Return the (x, y) coordinate for the center point of the cell that contains the specified text.  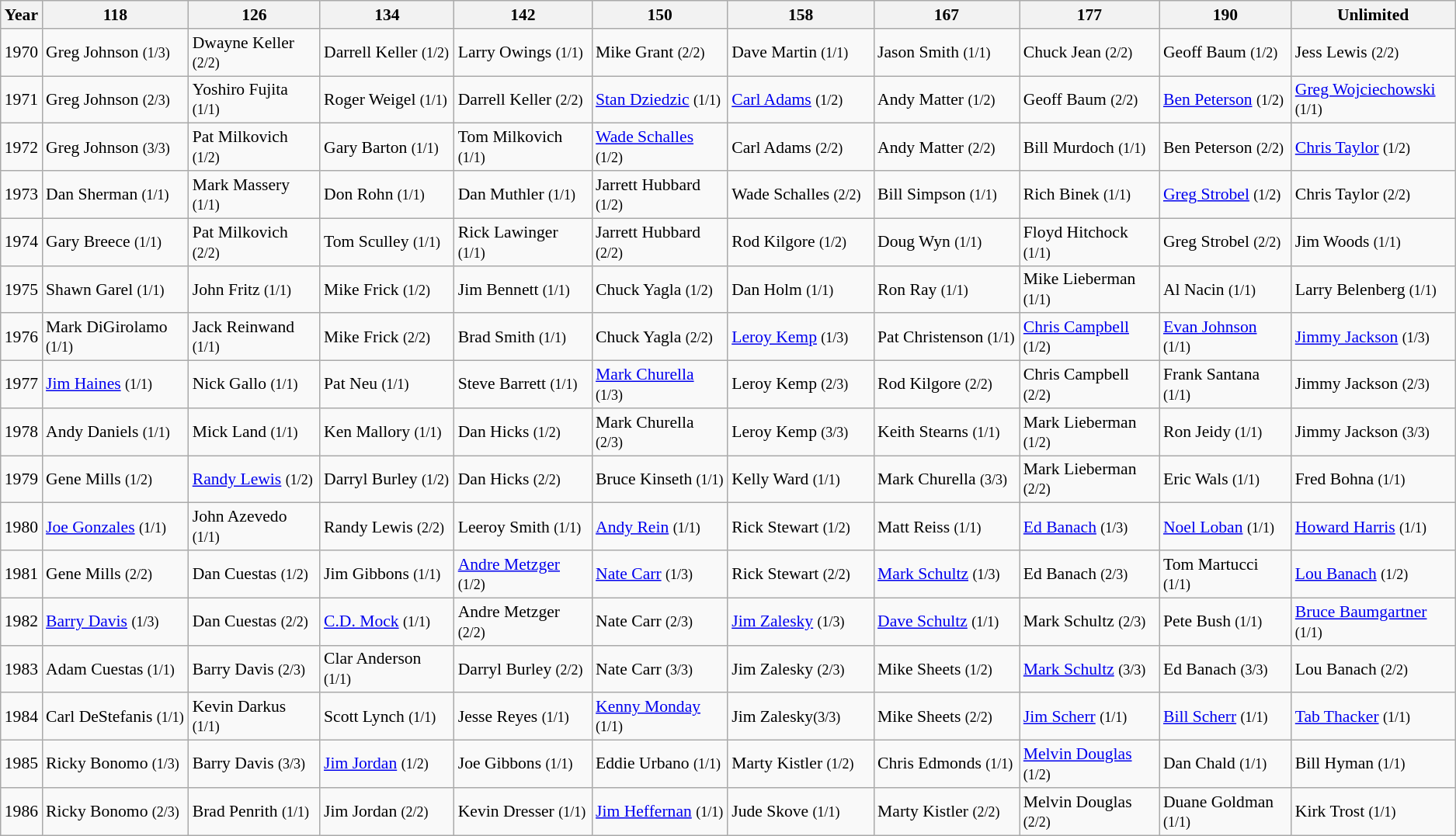
Ed Banach (1/3) (1089, 526)
Roger Weigel (1/1) (387, 99)
Jude Skove (1/1) (801, 812)
Randy Lewis (2/2) (387, 526)
Mark DiGirolamo (1/1) (115, 337)
Wade Schalles (2/2) (801, 194)
Kevin Dresser (1/1) (523, 812)
Andy Rein (1/1) (660, 526)
Geoff Baum (2/2) (1089, 99)
1976 (22, 337)
Mark Churella (3/3) (947, 480)
Gene Mills (2/2) (115, 574)
Nate Carr (2/3) (660, 621)
Kenny Monday (1/1) (660, 717)
Kirk Trost (1/1) (1373, 812)
Tom Sculley (1/1) (387, 242)
Dan Sherman (1/1) (115, 194)
Mark Schultz (2/3) (1089, 621)
Leeroy Smith (1/1) (523, 526)
Mark Massery (1/1) (255, 194)
Ken Mallory (1/1) (387, 432)
Eddie Urbano (1/1) (660, 764)
Unlimited (1373, 15)
Carl DeStefanis (1/1) (115, 717)
Greg Wojciechowski (1/1) (1373, 99)
Mike Lieberman (1/1) (1089, 289)
Al Nacin (1/1) (1225, 289)
Ben Peterson (1/2) (1225, 99)
1975 (22, 289)
Andy Matter (2/2) (947, 147)
Rick Lawinger (1/1) (523, 242)
Darryl Burley (1/2) (387, 480)
Pete Bush (1/1) (1225, 621)
Rick Stewart (1/2) (801, 526)
Shawn Garel (1/1) (115, 289)
1986 (22, 812)
Carl Adams (1/2) (801, 99)
Keith Stearns (1/1) (947, 432)
Dave Martin (1/1) (801, 53)
Darryl Burley (2/2) (523, 669)
Jess Lewis (2/2) (1373, 53)
Jesse Reyes (1/1) (523, 717)
Jim Haines (1/1) (115, 385)
Jarrett Hubbard (1/2) (660, 194)
134 (387, 15)
Steve Barrett (1/1) (523, 385)
Mike Frick (2/2) (387, 337)
Dan Holm (1/1) (801, 289)
Carl Adams (2/2) (801, 147)
Yoshiro Fujita (1/1) (255, 99)
Larry Owings (1/1) (523, 53)
142 (523, 15)
Ron Ray (1/1) (947, 289)
Randy Lewis (1/2) (255, 480)
150 (660, 15)
Darrell Keller (1/2) (387, 53)
Nate Carr (3/3) (660, 669)
Mark Churella (1/3) (660, 385)
Evan Johnson (1/1) (1225, 337)
Jim Jordan (1/2) (387, 764)
Greg Johnson (3/3) (115, 147)
Nick Gallo (1/1) (255, 385)
Chris Campbell (2/2) (1089, 385)
Ricky Bonomo (1/3) (115, 764)
Lou Banach (1/2) (1373, 574)
Andre Metzger (2/2) (523, 621)
1973 (22, 194)
Greg Strobel (2/2) (1225, 242)
Mike Sheets (2/2) (947, 717)
Jason Smith (1/1) (947, 53)
1978 (22, 432)
1985 (22, 764)
Bruce Baumgartner (1/1) (1373, 621)
1977 (22, 385)
Jim Woods (1/1) (1373, 242)
Jim Scherr (1/1) (1089, 717)
Greg Johnson (1/3) (115, 53)
Pat Milkovich (2/2) (255, 242)
Melvin Douglas (1/2) (1089, 764)
Gary Breece (1/1) (115, 242)
Dan Chald (1/1) (1225, 764)
Larry Belenberg (1/1) (1373, 289)
Geoff Baum (1/2) (1225, 53)
Darrell Keller (2/2) (523, 99)
Jimmy Jackson (1/3) (1373, 337)
190 (1225, 15)
Don Rohn (1/1) (387, 194)
167 (947, 15)
Joe Gonzales (1/1) (115, 526)
Chris Taylor (1/2) (1373, 147)
Barry Davis (2/3) (255, 669)
Mike Sheets (1/2) (947, 669)
1984 (22, 717)
Noel Loban (1/1) (1225, 526)
Lou Banach (2/2) (1373, 669)
Jack Reinwand (1/1) (255, 337)
Chuck Jean (2/2) (1089, 53)
Dan Hicks (2/2) (523, 480)
Tom Milkovich (1/1) (523, 147)
Gene Mills (1/2) (115, 480)
Chris Edmonds (1/1) (947, 764)
118 (115, 15)
Nate Carr (1/3) (660, 574)
Jim Gibbons (1/1) (387, 574)
Ed Banach (2/3) (1089, 574)
Doug Wyn (1/1) (947, 242)
Ricky Bonomo (2/3) (115, 812)
Melvin Douglas (2/2) (1089, 812)
Mike Frick (1/2) (387, 289)
Andre Metzger (1/2) (523, 574)
Marty Kistler (1/2) (801, 764)
Frank Santana (1/1) (1225, 385)
1980 (22, 526)
Rich Binek (1/1) (1089, 194)
126 (255, 15)
Jim Bennett (1/1) (523, 289)
Pat Neu (1/1) (387, 385)
Brad Penrith (1/1) (255, 812)
Jim Zalesky (2/3) (801, 669)
Pat Christenson (1/1) (947, 337)
Year (22, 15)
Howard Harris (1/1) (1373, 526)
Clar Anderson (1/1) (387, 669)
Dan Cuestas (1/2) (255, 574)
Mark Churella (2/3) (660, 432)
Tab Thacker (1/1) (1373, 717)
1971 (22, 99)
Ben Peterson (2/2) (1225, 147)
Eric Wals (1/1) (1225, 480)
177 (1089, 15)
Andy Matter (1/2) (947, 99)
1981 (22, 574)
Fred Bohna (1/1) (1373, 480)
Leroy Kemp (3/3) (801, 432)
Jarrett Hubbard (2/2) (660, 242)
Andy Daniels (1/1) (115, 432)
Leroy Kemp (2/3) (801, 385)
Kevin Darkus (1/1) (255, 717)
Stan Dziedzic (1/1) (660, 99)
1982 (22, 621)
Dan Muthler (1/1) (523, 194)
Bruce Kinseth (1/1) (660, 480)
Dan Hicks (1/2) (523, 432)
Chris Taylor (2/2) (1373, 194)
Duane Goldman (1/1) (1225, 812)
Kelly Ward (1/1) (801, 480)
Jim Zalesky (1/3) (801, 621)
C.D. Mock (1/1) (387, 621)
Barry Davis (3/3) (255, 764)
Pat Milkovich (1/2) (255, 147)
1974 (22, 242)
Rod Kilgore (1/2) (801, 242)
Brad Smith (1/1) (523, 337)
Rick Stewart (2/2) (801, 574)
Jim Zalesky(3/3) (801, 717)
Joe Gibbons (1/1) (523, 764)
Dave Schultz (1/1) (947, 621)
Chuck Yagla (2/2) (660, 337)
Gary Barton (1/1) (387, 147)
Ed Banach (3/3) (1225, 669)
1970 (22, 53)
Chris Campbell (1/2) (1089, 337)
1972 (22, 147)
John Fritz (1/1) (255, 289)
Rod Kilgore (2/2) (947, 385)
158 (801, 15)
1983 (22, 669)
Leroy Kemp (1/3) (801, 337)
Ron Jeidy (1/1) (1225, 432)
Greg Johnson (2/3) (115, 99)
Barry Davis (1/3) (115, 621)
Dan Cuestas (2/2) (255, 621)
Adam Cuestas (1/1) (115, 669)
Bill Hyman (1/1) (1373, 764)
Bill Simpson (1/1) (947, 194)
Dwayne Keller (2/2) (255, 53)
Floyd Hitchock (1/1) (1089, 242)
Chuck Yagla (1/2) (660, 289)
Mark Lieberman (2/2) (1089, 480)
Mike Grant (2/2) (660, 53)
Mick Land (1/1) (255, 432)
Wade Schalles (1/2) (660, 147)
Jim Heffernan (1/1) (660, 812)
Mark Schultz (3/3) (1089, 669)
Jimmy Jackson (3/3) (1373, 432)
Tom Martucci (1/1) (1225, 574)
Jim Jordan (2/2) (387, 812)
1979 (22, 480)
Greg Strobel (1/2) (1225, 194)
Bill Murdoch (1/1) (1089, 147)
Marty Kistler (2/2) (947, 812)
Mark Schultz (1/3) (947, 574)
Mark Lieberman (1/2) (1089, 432)
Jimmy Jackson (2/3) (1373, 385)
Scott Lynch (1/1) (387, 717)
John Azevedo (1/1) (255, 526)
Matt Reiss (1/1) (947, 526)
Bill Scherr (1/1) (1225, 717)
